Determine the [x, y] coordinate at the center of the cell enclosing the given text.  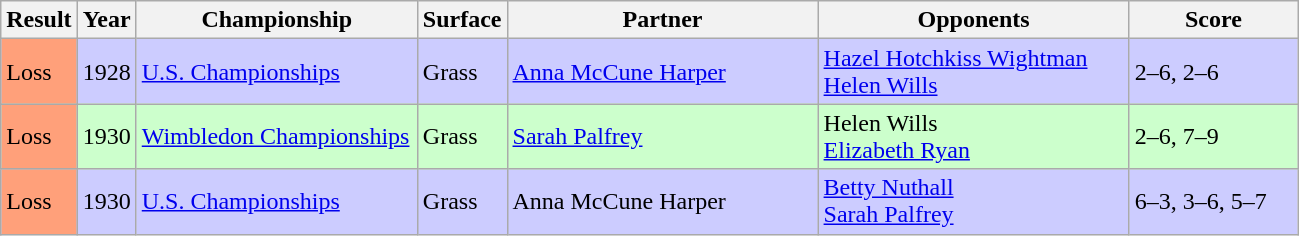
Surface [462, 20]
Wimbledon Championships [276, 136]
2–6, 2–6 [1214, 72]
Hazel Hotchkiss Wightman Helen Wills [974, 72]
1928 [106, 72]
Year [106, 20]
Helen Wills Elizabeth Ryan [974, 136]
2–6, 7–9 [1214, 136]
Betty Nuthall Sarah Palfrey [974, 202]
Result [39, 20]
6–3, 3–6, 5–7 [1214, 202]
Score [1214, 20]
Sarah Palfrey [662, 136]
Opponents [974, 20]
Championship [276, 20]
Partner [662, 20]
